From the cell containing the given text, extract its center point as (X, Y) coordinate. 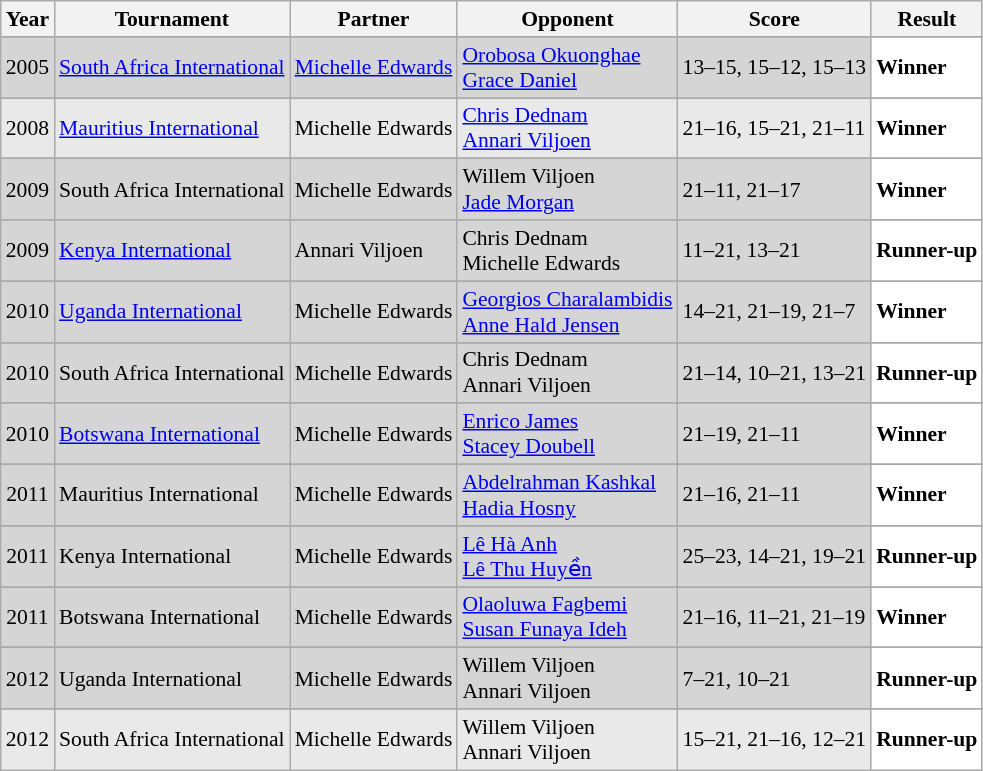
Georgios Charalambidis Anne Hald Jensen (567, 312)
Abdelrahman Kashkal Hadia Hosny (567, 496)
Willem Viljoen Jade Morgan (567, 190)
2005 (28, 68)
Year (28, 19)
21–14, 10–21, 13–21 (775, 372)
21–19, 21–11 (775, 434)
Opponent (567, 19)
Result (926, 19)
Chris Dednam Michelle Edwards (567, 250)
13–15, 15–12, 15–13 (775, 68)
Olaoluwa Fagbemi Susan Funaya Ideh (567, 618)
21–16, 21–11 (775, 496)
Orobosa Okuonghae Grace Daniel (567, 68)
14–21, 21–19, 21–7 (775, 312)
Score (775, 19)
25–23, 14–21, 19–21 (775, 556)
21–16, 15–21, 21–11 (775, 128)
15–21, 21–16, 12–21 (775, 740)
2008 (28, 128)
Enrico James Stacey Doubell (567, 434)
Partner (374, 19)
Lê Hà Anh Lê Thu Huyền (567, 556)
Tournament (172, 19)
Annari Viljoen (374, 250)
21–16, 11–21, 21–19 (775, 618)
7–21, 10–21 (775, 678)
21–11, 21–17 (775, 190)
11–21, 13–21 (775, 250)
